Find where the given text appears and provide that cell's center as [x, y] coordinate. 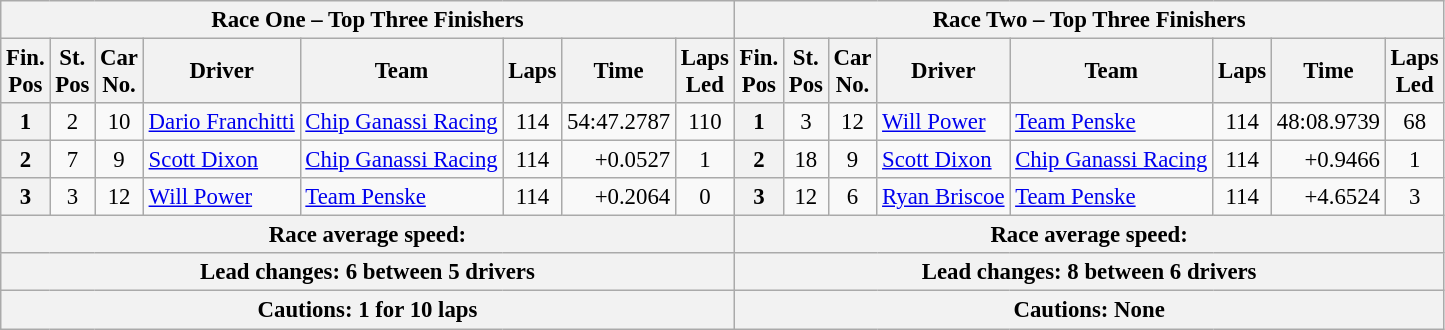
68 [1414, 122]
Ryan Briscoe [944, 197]
7 [72, 160]
+4.6524 [1329, 197]
+0.0527 [619, 160]
18 [806, 160]
48:08.9739 [1329, 122]
10 [120, 122]
54:47.2787 [619, 122]
6 [852, 197]
Cautions: None [1089, 310]
Lead changes: 6 between 5 drivers [368, 273]
Lead changes: 8 between 6 drivers [1089, 273]
0 [704, 197]
+0.2064 [619, 197]
Cautions: 1 for 10 laps [368, 310]
110 [704, 122]
Dario Franchitti [222, 122]
+0.9466 [1329, 160]
Race Two – Top Three Finishers [1089, 20]
Race One – Top Three Finishers [368, 20]
